Determine the [x, y] coordinate at the center of the cell enclosing the given text.  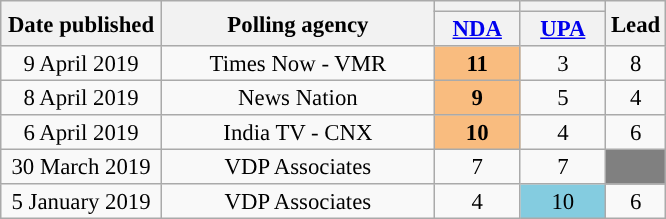
India TV - CNX [298, 132]
UPA [563, 30]
11 [477, 64]
30 March 2019 [82, 168]
Times Now - VMR [298, 64]
NDA [477, 30]
8 April 2019 [82, 98]
3 [563, 64]
9 [477, 98]
Date published [82, 24]
5 January 2019 [82, 202]
Lead [636, 24]
Polling agency [298, 24]
9 April 2019 [82, 64]
8 [636, 64]
5 [563, 98]
News Nation [298, 98]
6 April 2019 [82, 132]
